Scan for the cell matching the given text and deliver its (x, y) coordinate at center. 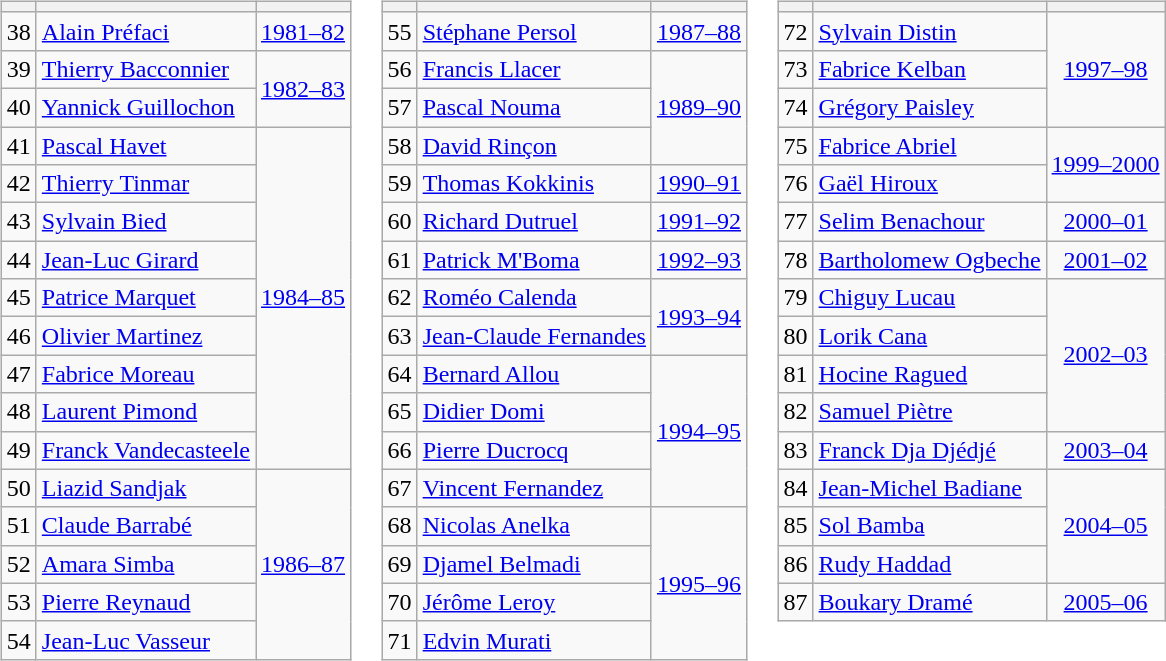
Fabrice Moreau (146, 374)
Thomas Kokkinis (534, 184)
Franck Vandecasteele (146, 450)
1984–85 (304, 298)
Boukary Dramé (930, 602)
59 (400, 184)
1992–93 (698, 260)
76 (796, 184)
Patrick M'Boma (534, 260)
Chiguy Lucau (930, 298)
87 (796, 602)
43 (18, 222)
75 (796, 145)
Francis Llacer (534, 69)
Thierry Tinmar (146, 184)
66 (400, 450)
Fabrice Kelban (930, 69)
Gaël Hiroux (930, 184)
Samuel Piètre (930, 412)
60 (400, 222)
Jean-Michel Badiane (930, 488)
Rudy Haddad (930, 564)
47 (18, 374)
Jérôme Leroy (534, 602)
2003–04 (1106, 450)
73 (796, 69)
64 (400, 374)
Laurent Pimond (146, 412)
49 (18, 450)
Patrice Marquet (146, 298)
1999–2000 (1106, 164)
52 (18, 564)
Thierry Bacconnier (146, 69)
2000–01 (1106, 222)
38 (18, 31)
84 (796, 488)
83 (796, 450)
41 (18, 145)
Selim Benachour (930, 222)
Sol Bamba (930, 526)
Sylvain Bied (146, 222)
56 (400, 69)
2002–03 (1106, 355)
Edvin Murati (534, 640)
2004–05 (1106, 526)
1990–91 (698, 184)
Lorik Cana (930, 336)
Stéphane Persol (534, 31)
Jean-Luc Girard (146, 260)
61 (400, 260)
77 (796, 222)
68 (400, 526)
65 (400, 412)
Pascal Nouma (534, 107)
Liazid Sandjak (146, 488)
Pierre Ducrocq (534, 450)
81 (796, 374)
53 (18, 602)
Alain Préfaci (146, 31)
40 (18, 107)
Olivier Martinez (146, 336)
Djamel Belmadi (534, 564)
1991–92 (698, 222)
Fabrice Abriel (930, 145)
Amara Simba (146, 564)
Vincent Fernandez (534, 488)
78 (796, 260)
Grégory Paisley (930, 107)
44 (18, 260)
63 (400, 336)
86 (796, 564)
Nicolas Anelka (534, 526)
1982–83 (304, 88)
71 (400, 640)
Sylvain Distin (930, 31)
45 (18, 298)
1987–88 (698, 31)
39 (18, 69)
50 (18, 488)
69 (400, 564)
1997–98 (1106, 69)
Pierre Reynaud (146, 602)
82 (796, 412)
2005–06 (1106, 602)
Hocine Ragued (930, 374)
74 (796, 107)
54 (18, 640)
2001–02 (1106, 260)
Claude Barrabé (146, 526)
Yannick Guillochon (146, 107)
67 (400, 488)
Pascal Havet (146, 145)
57 (400, 107)
42 (18, 184)
Jean-Luc Vasseur (146, 640)
David Rinçon (534, 145)
46 (18, 336)
85 (796, 526)
1993–94 (698, 317)
Jean-Claude Fernandes (534, 336)
Bartholomew Ogbeche (930, 260)
1986–87 (304, 564)
62 (400, 298)
Richard Dutruel (534, 222)
58 (400, 145)
Roméo Calenda (534, 298)
Bernard Allou (534, 374)
51 (18, 526)
72 (796, 31)
70 (400, 602)
1995–96 (698, 583)
55 (400, 31)
1989–90 (698, 107)
1981–82 (304, 31)
1994–95 (698, 431)
79 (796, 298)
Franck Dja Djédjé (930, 450)
48 (18, 412)
80 (796, 336)
Didier Domi (534, 412)
